Output the [X, Y] coordinate of the center of the cell containing the given text.  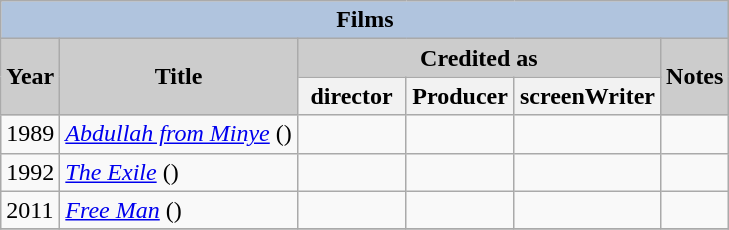
Credited as [478, 58]
Free Man () [178, 210]
1989 [30, 134]
Year [30, 77]
1992 [30, 172]
Films [365, 20]
director [352, 96]
Notes [695, 77]
Producer [460, 96]
screenWriter [587, 96]
The Exile () [178, 172]
Abdullah from Minye () [178, 134]
2011 [30, 210]
Title [178, 77]
